Output the [X, Y] coordinate of the center of the cell containing the given text.  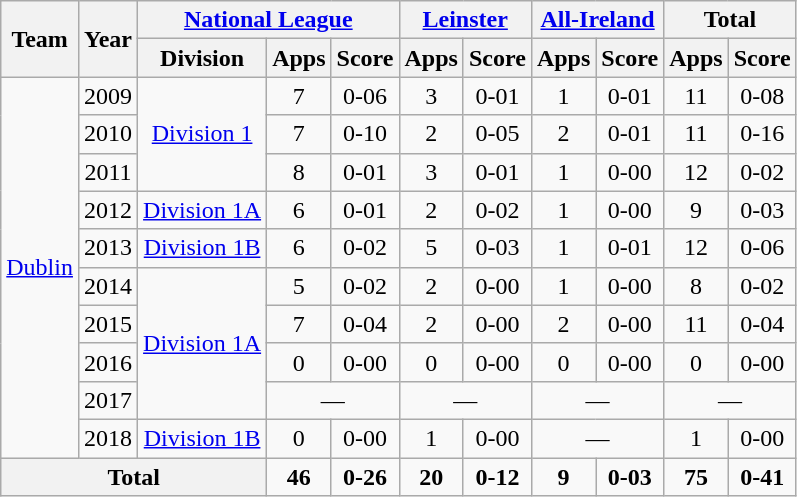
46 [299, 477]
2016 [108, 362]
2014 [108, 286]
2012 [108, 210]
0-10 [365, 134]
20 [431, 477]
0-12 [497, 477]
2018 [108, 438]
Team [40, 39]
75 [696, 477]
2017 [108, 400]
National League [268, 20]
2013 [108, 248]
0-41 [762, 477]
2011 [108, 172]
Leinster [465, 20]
0-16 [762, 134]
All-Ireland [597, 20]
2015 [108, 324]
0-05 [497, 134]
Division [202, 58]
Dublin [40, 268]
2010 [108, 134]
2009 [108, 96]
0-26 [365, 477]
Year [108, 39]
Division 1 [202, 134]
0-08 [762, 96]
